Return the [X, Y] coordinate for the center point of the cell that contains the specified text.  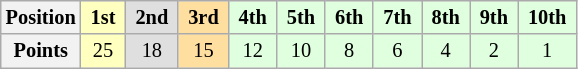
5th [301, 17]
10 [301, 51]
8th [446, 17]
4th [253, 17]
6th [349, 17]
Points [41, 51]
6 [397, 51]
3rd [203, 17]
1st [104, 17]
9th [494, 17]
2 [494, 51]
Position [41, 17]
2nd [152, 17]
7th [397, 17]
15 [203, 51]
4 [446, 51]
10th [547, 17]
8 [349, 51]
1 [547, 51]
12 [253, 51]
18 [152, 51]
25 [104, 51]
